Identify which cell holds the provided text, then report its [X, Y] central coordinate. 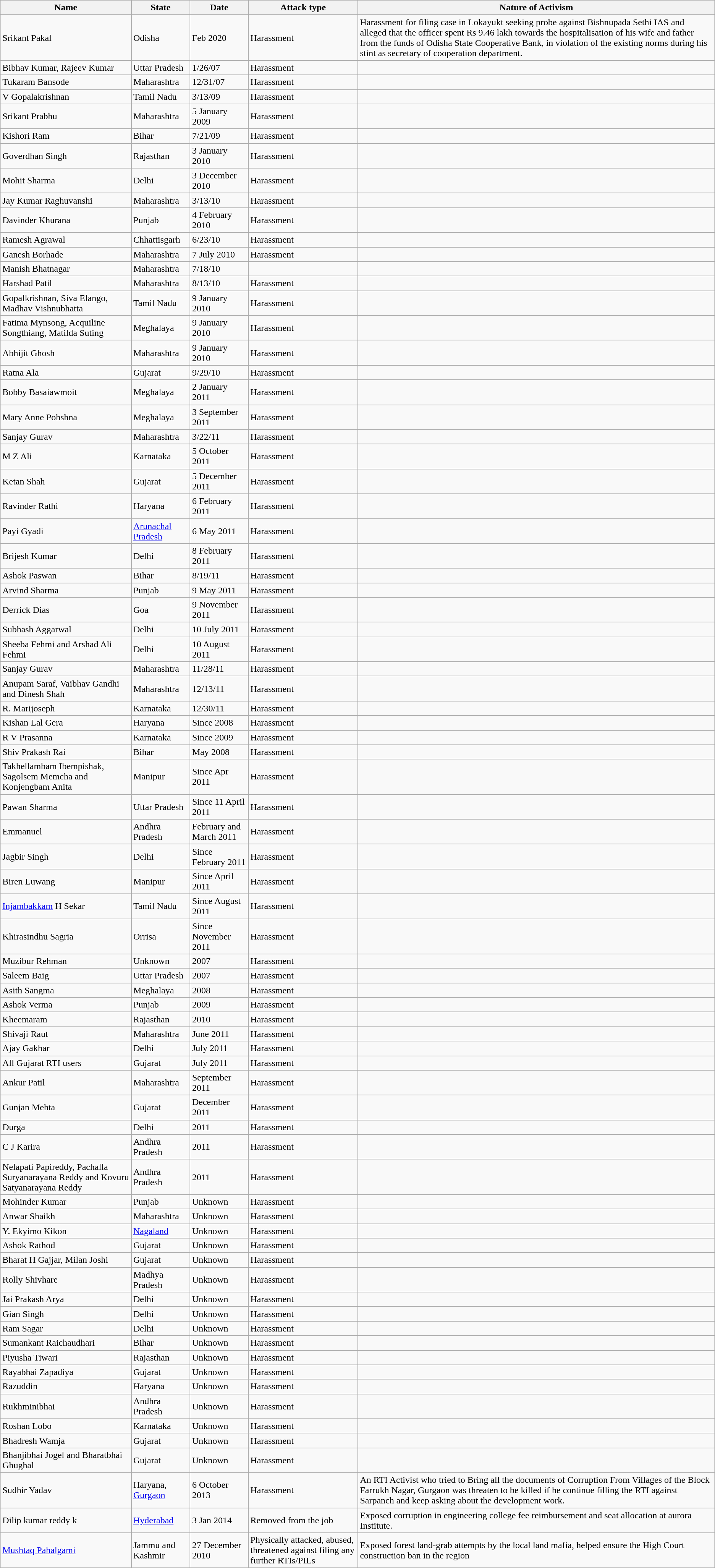
Ravinder Rathi [66, 506]
Sudhir Yadav [66, 1490]
Brijesh Kumar [66, 556]
7/21/09 [219, 136]
Since 2009 [219, 737]
8/13/10 [219, 283]
Jay Kumar Raghuvanshi [66, 200]
Ramesh Agrawal [66, 240]
Bharat H Gajjar, Milan Joshi [66, 1260]
Srikant Prabhu [66, 116]
Khirasindhu Sagria [66, 936]
Orrisa [161, 936]
Anwar Shaikh [66, 1216]
Shiv Prakash Rai [66, 752]
Gunjan Mehta [66, 1107]
3 December 2010 [219, 180]
Asith Sangma [66, 990]
Arunachal Pradesh [161, 531]
9/29/10 [219, 373]
Since 11 April 2011 [219, 807]
Srikant Pakal [66, 37]
Muzibur Rehman [66, 961]
Jagbir Singh [66, 857]
Arvind Sharma [66, 590]
Razuddin [66, 1387]
Haryana, Gurgaon [161, 1490]
10 July 2011 [219, 630]
Exposed forest land-grab attempts by the local land mafia, helped ensure the High Court construction ban in the region [536, 1550]
Piyusha Tiwari [66, 1357]
Madhya Pradesh [161, 1280]
Saleem Baig [66, 976]
Kishan Lal Gera [66, 723]
4 February 2010 [219, 220]
R V Prasanna [66, 737]
Physically attacked, abused, threatened against filing any further RTIs/PILs [303, 1550]
12/30/11 [219, 708]
Goa [161, 610]
R. Marijoseph [66, 708]
3 January 2010 [219, 156]
Emmanuel [66, 831]
12/13/11 [219, 688]
Injambakkam H Sekar [66, 906]
Y. Ekyimo Kikon [66, 1231]
27 December 2010 [219, 1550]
Rolly Shivhare [66, 1280]
C J Karira [66, 1147]
Tukaram Bansode [66, 82]
6 May 2011 [219, 531]
Sheeba Fehmi and Arshad Ali Fehmi [66, 650]
12/31/07 [219, 82]
Attack type [303, 8]
Harshad Patil [66, 283]
Ankur Patil [66, 1083]
Goverdhan Singh [66, 156]
Mohit Sharma [66, 180]
Hyderabad [161, 1520]
Bhanjibhai Jogel and Bharatbhai Ghughal [66, 1460]
Shivaji Raut [66, 1034]
9 November 2011 [219, 610]
11/28/11 [219, 669]
Subhash Aggarwal [66, 630]
Chhattisgarh [161, 240]
Anupam Saraf, Vaibhav Gandhi and Dinesh Shah [66, 688]
Since November 2011 [219, 936]
1/26/07 [219, 68]
Takhellambam Ibempishak, Sagolsem Memcha and Konjengbam Anita [66, 777]
Gopalkrishnan, Siva Elango, Madhav Vishnubhatta [66, 303]
May 2008 [219, 752]
Exposed corruption in engineering college fee reimbursement and seat allocation at aurora Institute. [536, 1520]
8 February 2011 [219, 556]
9 May 2011 [219, 590]
Nature of Activism [536, 8]
5 December 2011 [219, 481]
Ashok Rathod [66, 1246]
Bobby Basaiawmoit [66, 392]
Jammu and Kashmir [161, 1550]
Sumankant Raichaudhari [66, 1343]
Nagaland [161, 1231]
Ganesh Borhade [66, 254]
Davinder Khurana [66, 220]
Since August 2011 [219, 906]
Durga [66, 1127]
Kheemaram [66, 1019]
Biren Luwang [66, 881]
3/22/11 [219, 437]
Fatima Mynsong, Acquiline Songthiang, Matilda Suting [66, 328]
February and March 2011 [219, 831]
6 October 2013 [219, 1490]
Rayabhai Zapadiya [66, 1372]
3 September 2011 [219, 417]
3/13/09 [219, 97]
8/19/11 [219, 575]
Nelapati Papireddy, Pachalla Suryanarayana Reddy and Kovuru Satyanarayana Reddy [66, 1177]
Pawan Sharma [66, 807]
Feb 2020 [219, 37]
Since Apr 2011 [219, 777]
V Gopalakrishnan [66, 97]
Since 2008 [219, 723]
Date [219, 8]
Jai Prakash Arya [66, 1299]
Mushtaq Pahalgami [66, 1550]
6/23/10 [219, 240]
3/13/10 [219, 200]
Mary Anne Pohshna [66, 417]
Odisha [161, 37]
June 2011 [219, 1034]
5 October 2011 [219, 456]
September 2011 [219, 1083]
Ashok Verma [66, 1005]
Payi Gyadi [66, 531]
Abhijit Ghosh [66, 353]
Bhadresh Wamja [66, 1440]
7 July 2010 [219, 254]
7/18/10 [219, 269]
Since April 2011 [219, 881]
Name [66, 8]
Roshan Lobo [66, 1426]
Ratna Ala [66, 373]
2010 [219, 1019]
Ram Sagar [66, 1328]
M Z Ali [66, 456]
All Gujarat RTI users [66, 1063]
Manish Bhatnagar [66, 269]
Ajay Gakhar [66, 1048]
6 February 2011 [219, 506]
5 January 2009 [219, 116]
10 August 2011 [219, 650]
3 Jan 2014 [219, 1520]
Ashok Paswan [66, 575]
Mohinder Kumar [66, 1202]
Derrick Dias [66, 610]
Gian Singh [66, 1314]
Dilip kumar reddy k [66, 1520]
Removed from the job [303, 1520]
2 January 2011 [219, 392]
Since February 2011 [219, 857]
December 2011 [219, 1107]
2008 [219, 990]
Rukhminibhai [66, 1406]
State [161, 8]
2009 [219, 1005]
Ketan Shah [66, 481]
Bibhav Kumar, Rajeev Kumar [66, 68]
Kishori Ram [66, 136]
